Find where the given text appears and provide that cell's center as (X, Y) coordinate. 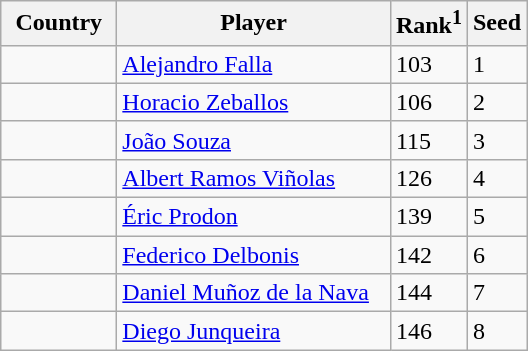
João Souza (254, 140)
103 (428, 64)
Alejandro Falla (254, 64)
5 (496, 217)
Federico Delbonis (254, 255)
126 (428, 178)
8 (496, 331)
Horacio Zeballos (254, 102)
144 (428, 293)
2 (496, 102)
6 (496, 255)
Daniel Muñoz de la Nava (254, 293)
Diego Junqueira (254, 331)
1 (496, 64)
142 (428, 255)
Éric Prodon (254, 217)
3 (496, 140)
146 (428, 331)
Seed (496, 24)
4 (496, 178)
Country (59, 24)
7 (496, 293)
Albert Ramos Viñolas (254, 178)
115 (428, 140)
Rank1 (428, 24)
Player (254, 24)
139 (428, 217)
106 (428, 102)
